For the text-containing cell, return its midpoint in (x, y) coordinate format. 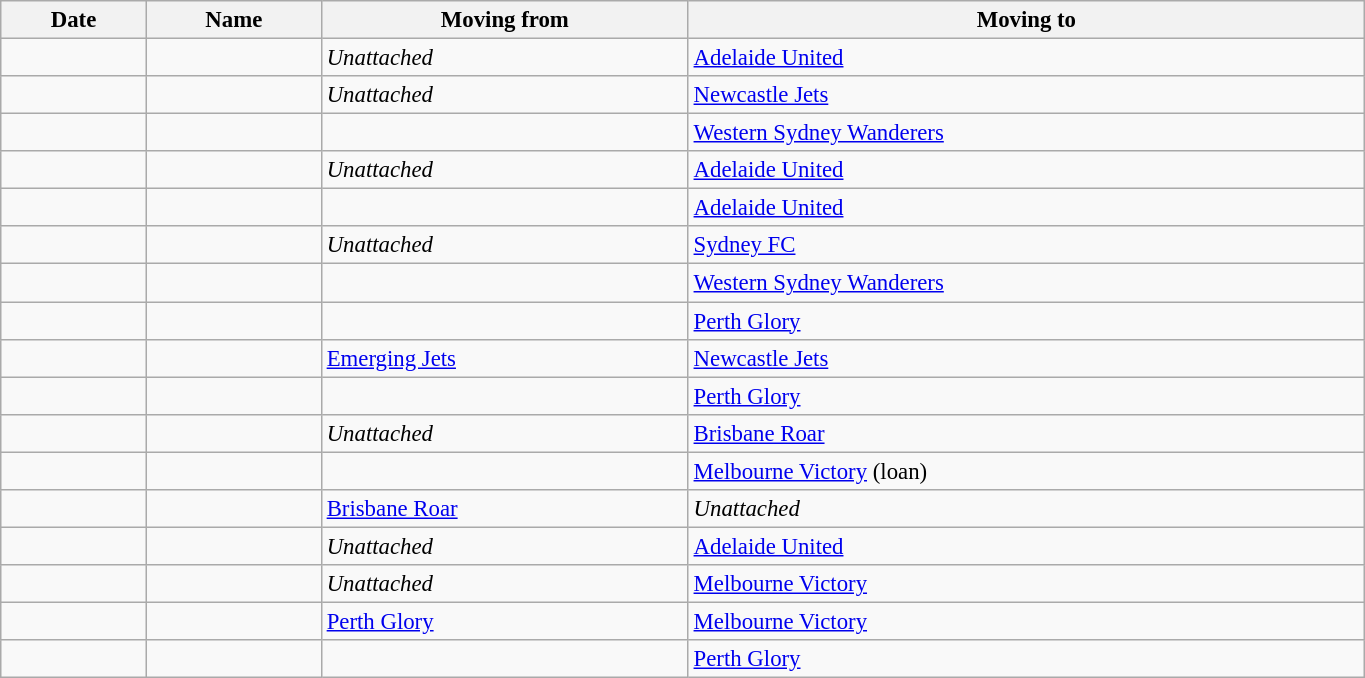
Emerging Jets (504, 358)
Sydney FC (1026, 245)
Moving to (1026, 20)
Moving from (504, 20)
Name (234, 20)
Date (74, 20)
Melbourne Victory (loan) (1026, 471)
